Extract the [X, Y] coordinate from the center of the cell holding the provided text.  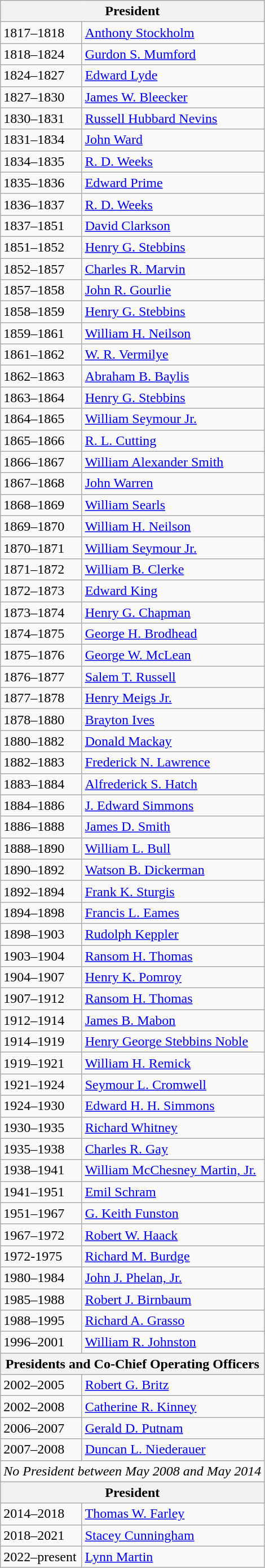
1868–1869 [41, 505]
James W. Bleecker [173, 97]
Robert W. Haack [173, 1235]
1890–1892 [41, 870]
1904–1907 [41, 977]
John R. Gourlie [173, 290]
Henry Meigs Jr. [173, 698]
Edward Lyde [173, 76]
1830–1831 [41, 118]
1863–1864 [41, 398]
1866–1867 [41, 462]
1941–1951 [41, 1192]
1878–1880 [41, 720]
Gurdon S. Mumford [173, 54]
1835–1836 [41, 183]
William L. Bull [173, 848]
W. R. Vermilye [173, 355]
1877–1878 [41, 698]
Russell Hubbard Nevins [173, 118]
2014–2018 [41, 1514]
Anthony Stockholm [173, 33]
David Clarkson [173, 226]
1872–1873 [41, 591]
1869–1870 [41, 526]
Richard Whitney [173, 1127]
1858–1859 [41, 312]
Donald Mackay [173, 741]
2002–2005 [41, 1385]
R. L. Cutting [173, 441]
1951–1967 [41, 1213]
William H. Remick [173, 1063]
Gerald D. Putnam [173, 1428]
1867–1868 [41, 483]
1871–1872 [41, 569]
Abraham B. Baylis [173, 376]
Henry K. Pomroy [173, 977]
1852–1857 [41, 269]
Duncan L. Niederauer [173, 1450]
1861–1862 [41, 355]
George H. Brodhead [173, 634]
1834–1835 [41, 161]
Charles R. Gay [173, 1149]
1827–1830 [41, 97]
Catherine R. Kinney [173, 1407]
Frederick N. Lawrence [173, 763]
Presidents and Co-Chief Operating Officers [132, 1364]
William B. Clerke [173, 569]
Richard A. Grasso [173, 1321]
Emil Schram [173, 1192]
Brayton Ives [173, 720]
William McChesney Martin, Jr. [173, 1170]
1924–1930 [41, 1106]
Francis L. Eames [173, 913]
2022–present [41, 1557]
1883–1884 [41, 784]
William R. Johnston [173, 1342]
1888–1890 [41, 848]
1873–1874 [41, 612]
1851–1852 [41, 247]
1980–1984 [41, 1278]
Rudolph Keppler [173, 934]
Alfrederick S. Hatch [173, 784]
George W. McLean [173, 655]
1865–1866 [41, 441]
1912–1914 [41, 1020]
Watson B. Dickerman [173, 870]
2007–2008 [41, 1450]
Edward King [173, 591]
1985–1988 [41, 1299]
Henry George Stebbins Noble [173, 1042]
1938–1941 [41, 1170]
1857–1858 [41, 290]
1892–1894 [41, 891]
James B. Mabon [173, 1020]
Henry G. Chapman [173, 612]
1818–1824 [41, 54]
John J. Phelan, Jr. [173, 1278]
John Ward [173, 140]
No President between May 2008 and May 2014 [132, 1471]
1988–1995 [41, 1321]
Seymour L. Cromwell [173, 1085]
1898–1903 [41, 934]
1884–1886 [41, 805]
1874–1875 [41, 634]
1817–1818 [41, 33]
William Searls [173, 505]
1919–1921 [41, 1063]
1903–1904 [41, 956]
Stacey Cunningham [173, 1535]
Charles R. Marvin [173, 269]
1837–1851 [41, 226]
1921–1924 [41, 1085]
Salem T. Russell [173, 677]
1831–1834 [41, 140]
Richard M. Burdge [173, 1256]
1836–1837 [41, 204]
J. Edward Simmons [173, 805]
John Warren [173, 483]
Robert J. Birnbaum [173, 1299]
William Alexander Smith [173, 462]
James D. Smith [173, 827]
Frank K. Sturgis [173, 891]
G. Keith Funston [173, 1213]
1914–1919 [41, 1042]
1930–1935 [41, 1127]
1870–1871 [41, 548]
1876–1877 [41, 677]
1886–1888 [41, 827]
Lynn Martin [173, 1557]
Edward Prime [173, 183]
1859–1861 [41, 333]
Edward H. H. Simmons [173, 1106]
1972-1975 [41, 1256]
1824–1827 [41, 76]
1935–1938 [41, 1149]
1882–1883 [41, 763]
1894–1898 [41, 913]
2002–2008 [41, 1407]
1862–1863 [41, 376]
1880–1882 [41, 741]
1875–1876 [41, 655]
1907–1912 [41, 999]
1864–1865 [41, 419]
2006–2007 [41, 1428]
1996–2001 [41, 1342]
2018–2021 [41, 1535]
1967–1972 [41, 1235]
Robert G. Britz [173, 1385]
Thomas W. Farley [173, 1514]
